Determine the (x, y) coordinate at the center of the cell enclosing the given text.  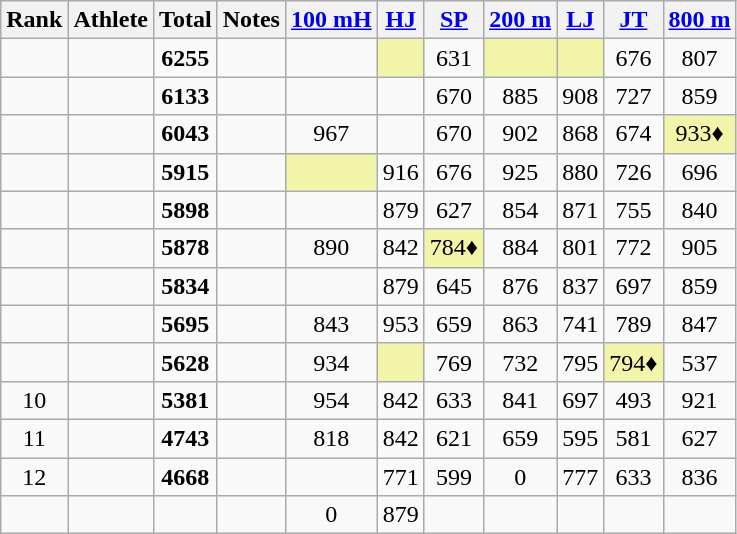
12 (34, 477)
LJ (580, 20)
4668 (186, 477)
732 (520, 362)
727 (634, 96)
Total (186, 20)
5381 (186, 400)
537 (700, 362)
890 (331, 248)
645 (454, 286)
795 (580, 362)
493 (634, 400)
800 m (700, 20)
6133 (186, 96)
771 (400, 477)
6255 (186, 58)
933♦ (700, 134)
789 (634, 324)
Notes (251, 20)
871 (580, 210)
SP (454, 20)
921 (700, 400)
777 (580, 477)
863 (520, 324)
726 (634, 172)
JT (634, 20)
10 (34, 400)
784♦ (454, 248)
741 (580, 324)
769 (454, 362)
843 (331, 324)
854 (520, 210)
Rank (34, 20)
925 (520, 172)
934 (331, 362)
6043 (186, 134)
841 (520, 400)
905 (700, 248)
674 (634, 134)
953 (400, 324)
884 (520, 248)
794♦ (634, 362)
Athlete (111, 20)
880 (580, 172)
954 (331, 400)
11 (34, 438)
967 (331, 134)
5628 (186, 362)
599 (454, 477)
840 (700, 210)
908 (580, 96)
621 (454, 438)
916 (400, 172)
HJ (400, 20)
876 (520, 286)
595 (580, 438)
885 (520, 96)
836 (700, 477)
5695 (186, 324)
801 (580, 248)
4743 (186, 438)
755 (634, 210)
5915 (186, 172)
902 (520, 134)
868 (580, 134)
5834 (186, 286)
837 (580, 286)
631 (454, 58)
847 (700, 324)
5878 (186, 248)
807 (700, 58)
200 m (520, 20)
100 mH (331, 20)
5898 (186, 210)
772 (634, 248)
696 (700, 172)
818 (331, 438)
581 (634, 438)
